Extract the (X, Y) coordinate from the center of the cell holding the provided text.  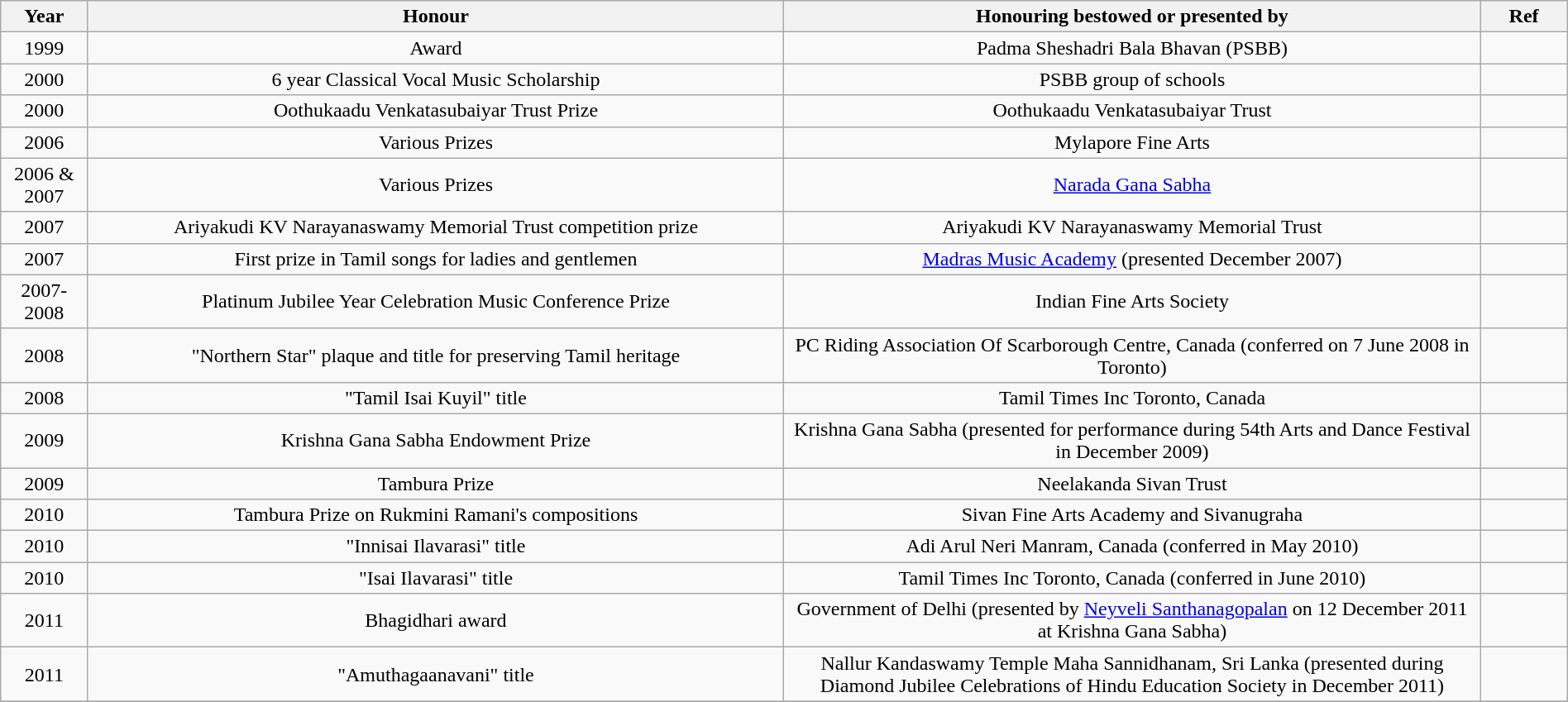
Year (45, 17)
Ariyakudi KV Narayanaswamy Memorial Trust (1132, 227)
Tambura Prize (436, 484)
Narada Gana Sabha (1132, 185)
Ref (1523, 17)
Krishna Gana Sabha Endowment Prize (436, 440)
"Amuthagaanavani" title (436, 675)
"Innisai Ilavarasi" title (436, 547)
First prize in Tamil songs for ladies and gentlemen (436, 259)
Government of Delhi (presented by Neyveli Santhanagopalan on 12 December 2011 at Krishna Gana Sabha) (1132, 620)
Honour (436, 17)
Adi Arul Neri Manram, Canada (conferred in May 2010) (1132, 547)
2007-2008 (45, 301)
Madras Music Academy (presented December 2007) (1132, 259)
Sivan Fine Arts Academy and Sivanugraha (1132, 515)
"Northern Star" plaque and title for preserving Tamil heritage (436, 356)
Indian Fine Arts Society (1132, 301)
Honouring bestowed or presented by (1132, 17)
Tamil Times Inc Toronto, Canada (1132, 398)
Mylapore Fine Arts (1132, 142)
6 year Classical Vocal Music Scholarship (436, 79)
Krishna Gana Sabha (presented for performance during 54th Arts and Dance Festival in December 2009) (1132, 440)
Padma Sheshadri Bala Bhavan (PSBB) (1132, 48)
PC Riding Association Of Scarborough Centre, Canada (conferred on 7 June 2008 in Toronto) (1132, 356)
Oothukaadu Venkatasubaiyar Trust (1132, 111)
Bhagidhari award (436, 620)
1999 (45, 48)
Ariyakudi KV Narayanaswamy Memorial Trust competition prize (436, 227)
Tamil Times Inc Toronto, Canada (conferred in June 2010) (1132, 578)
2006 & 2007 (45, 185)
Oothukaadu Venkatasubaiyar Trust Prize (436, 111)
Neelakanda Sivan Trust (1132, 484)
Award (436, 48)
2006 (45, 142)
Platinum Jubilee Year Celebration Music Conference Prize (436, 301)
PSBB group of schools (1132, 79)
Nallur Kandaswamy Temple Maha Sannidhanam, Sri Lanka (presented during Diamond Jubilee Celebrations of Hindu Education Society in December 2011) (1132, 675)
Tambura Prize on Rukmini Ramani's compositions (436, 515)
"Tamil Isai Kuyil" title (436, 398)
"Isai Ilavarasi" title (436, 578)
